Locate the cell with the specified text and output its (X, Y) center coordinate. 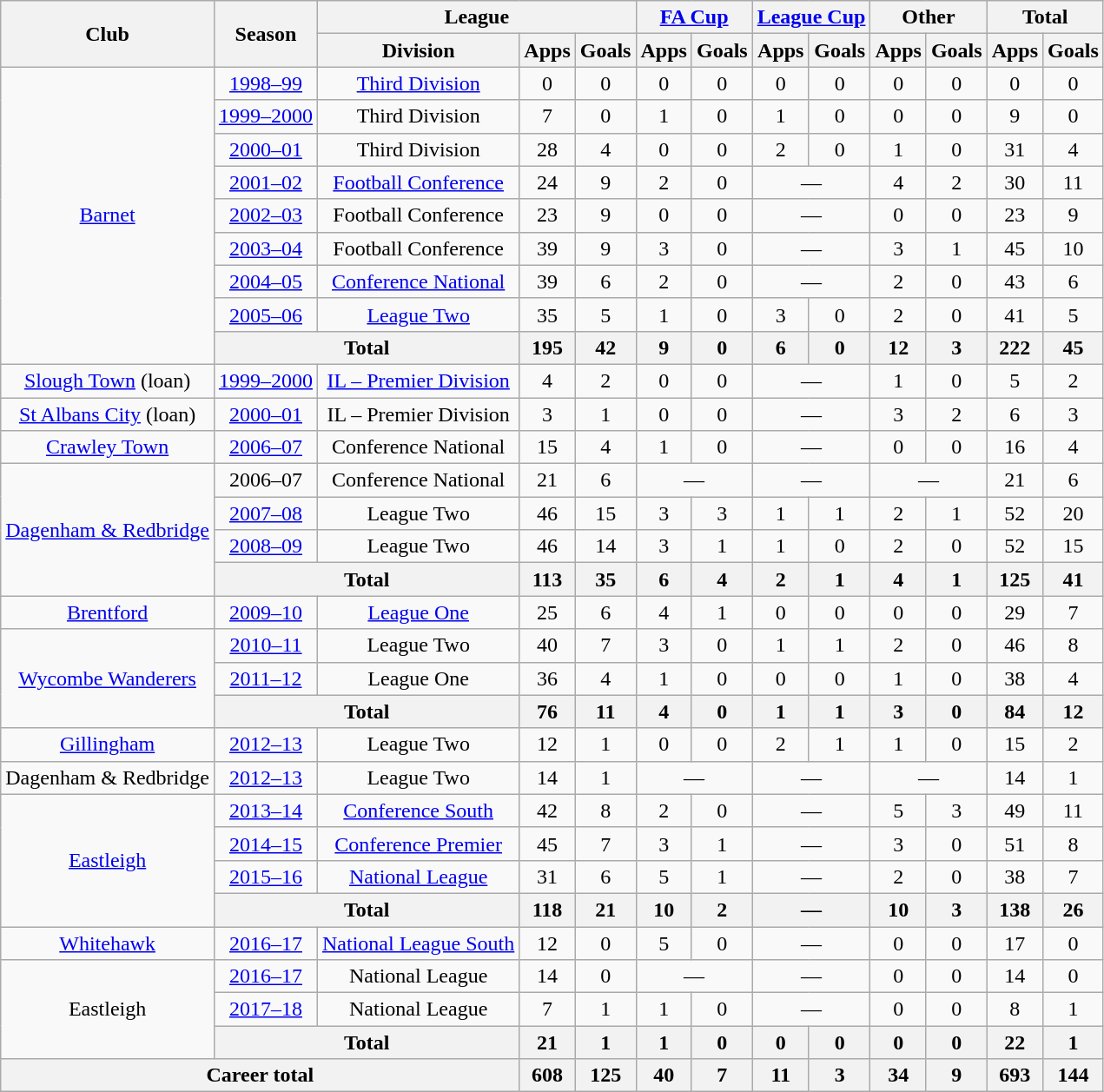
League Cup (811, 17)
36 (547, 678)
144 (1074, 1075)
2004–05 (266, 281)
Barnet (108, 215)
Whitehawk (108, 943)
Wycombe Wanderers (108, 678)
138 (1015, 910)
20 (1074, 513)
16 (1015, 447)
St Albans City (loan) (108, 414)
Brentford (108, 612)
Crawley Town (108, 447)
76 (547, 711)
28 (547, 149)
30 (1015, 182)
League (476, 17)
Conference South (418, 811)
Conference Premier (418, 844)
Division (418, 50)
2008–09 (266, 546)
113 (547, 579)
Other (929, 17)
2011–12 (266, 678)
1998–99 (266, 83)
Season (266, 34)
222 (1015, 347)
2007–08 (266, 513)
2014–15 (266, 844)
693 (1015, 1075)
2003–04 (266, 248)
22 (1015, 1042)
2005–06 (266, 314)
2001–02 (266, 182)
25 (547, 612)
34 (898, 1075)
2010–11 (266, 645)
26 (1074, 910)
17 (1015, 943)
608 (547, 1075)
51 (1015, 844)
FA Cup (694, 17)
24 (547, 182)
2009–10 (266, 612)
118 (547, 910)
Slough Town (loan) (108, 381)
2013–14 (266, 811)
2017–18 (266, 1009)
Gillingham (108, 745)
29 (1015, 612)
43 (1015, 281)
National League South (418, 943)
Club (108, 34)
2015–16 (266, 877)
2002–03 (266, 215)
Career total (261, 1075)
84 (1015, 711)
49 (1015, 811)
195 (547, 347)
